For the text-containing cell, return its midpoint in [x, y] coordinate format. 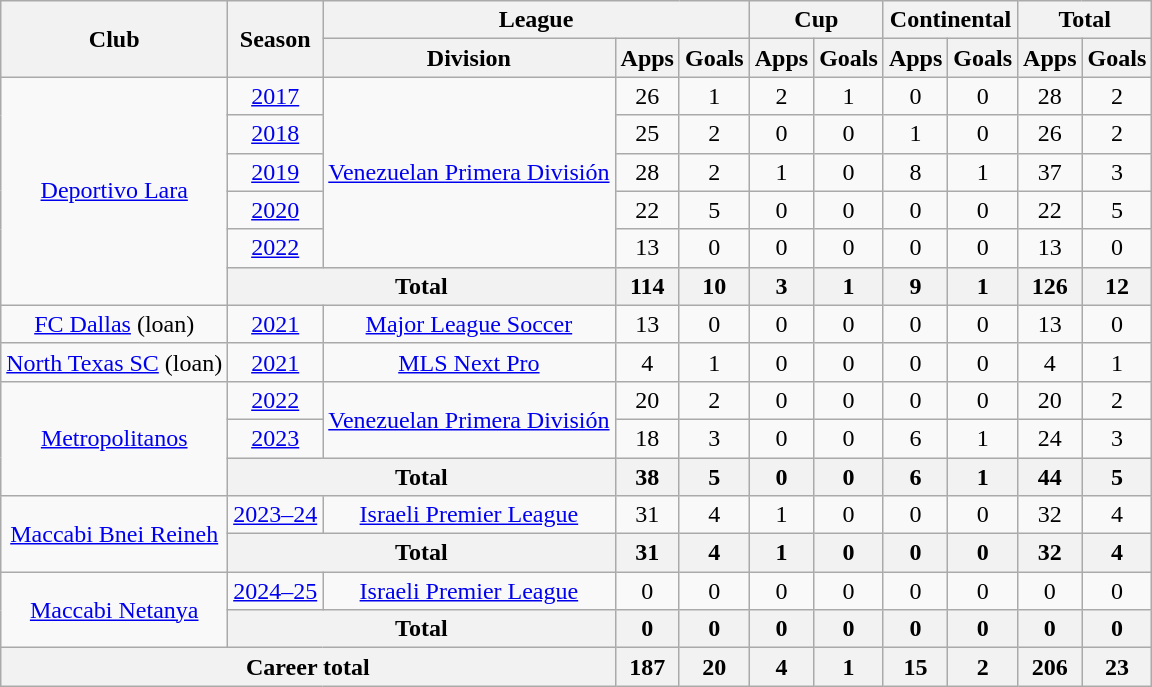
Deportivo Lara [114, 191]
League [536, 20]
Maccabi Bnei Reineh [114, 534]
37 [1050, 172]
2019 [276, 172]
Division [469, 58]
2023–24 [276, 515]
12 [1117, 286]
38 [647, 477]
2023 [276, 438]
North Texas SC (loan) [114, 362]
FC Dallas (loan) [114, 324]
15 [915, 667]
187 [647, 667]
8 [915, 172]
Club [114, 39]
Career total [308, 667]
2020 [276, 210]
Cup [816, 20]
44 [1050, 477]
MLS Next Pro [469, 362]
Continental [950, 20]
126 [1050, 286]
Maccabi Netanya [114, 610]
Season [276, 39]
2018 [276, 134]
23 [1117, 667]
25 [647, 134]
9 [915, 286]
2024–25 [276, 591]
114 [647, 286]
18 [647, 438]
206 [1050, 667]
2017 [276, 96]
10 [714, 286]
24 [1050, 438]
Metropolitanos [114, 438]
Major League Soccer [469, 324]
